Detect which cell encompasses the target text, then output its [x, y] center coordinate. 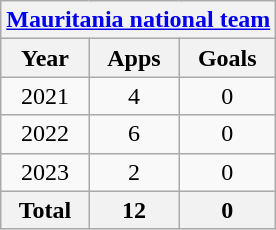
6 [134, 134]
12 [134, 210]
4 [134, 96]
Apps [134, 58]
Year [45, 58]
Mauritania national team [138, 20]
Goals [228, 58]
2021 [45, 96]
2 [134, 172]
2022 [45, 134]
2023 [45, 172]
Total [45, 210]
